Determine the [X, Y] coordinate at the center of the cell enclosing the given text.  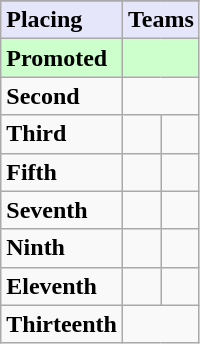
Fifth [62, 172]
Ninth [62, 248]
Eleventh [62, 286]
Teams [160, 20]
Third [62, 134]
Promoted [62, 58]
Second [62, 96]
Placing [62, 20]
Thirteenth [62, 324]
Seventh [62, 210]
